For the text-containing cell, return its midpoint in [x, y] coordinate format. 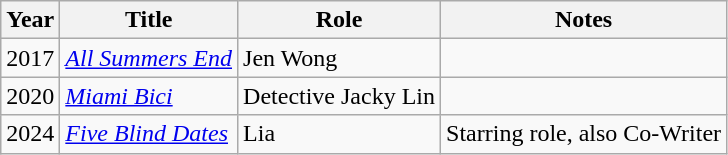
Five Blind Dates [149, 134]
Notes [584, 20]
2024 [30, 134]
Miami Bici [149, 96]
Detective Jacky Lin [340, 96]
Jen Wong [340, 58]
Lia [340, 134]
Title [149, 20]
All Summers End [149, 58]
Year [30, 20]
2020 [30, 96]
Role [340, 20]
Starring role, also Co-Writer [584, 134]
2017 [30, 58]
